Capture the cell that displays the provided text and extract its (x, y) central coordinate. 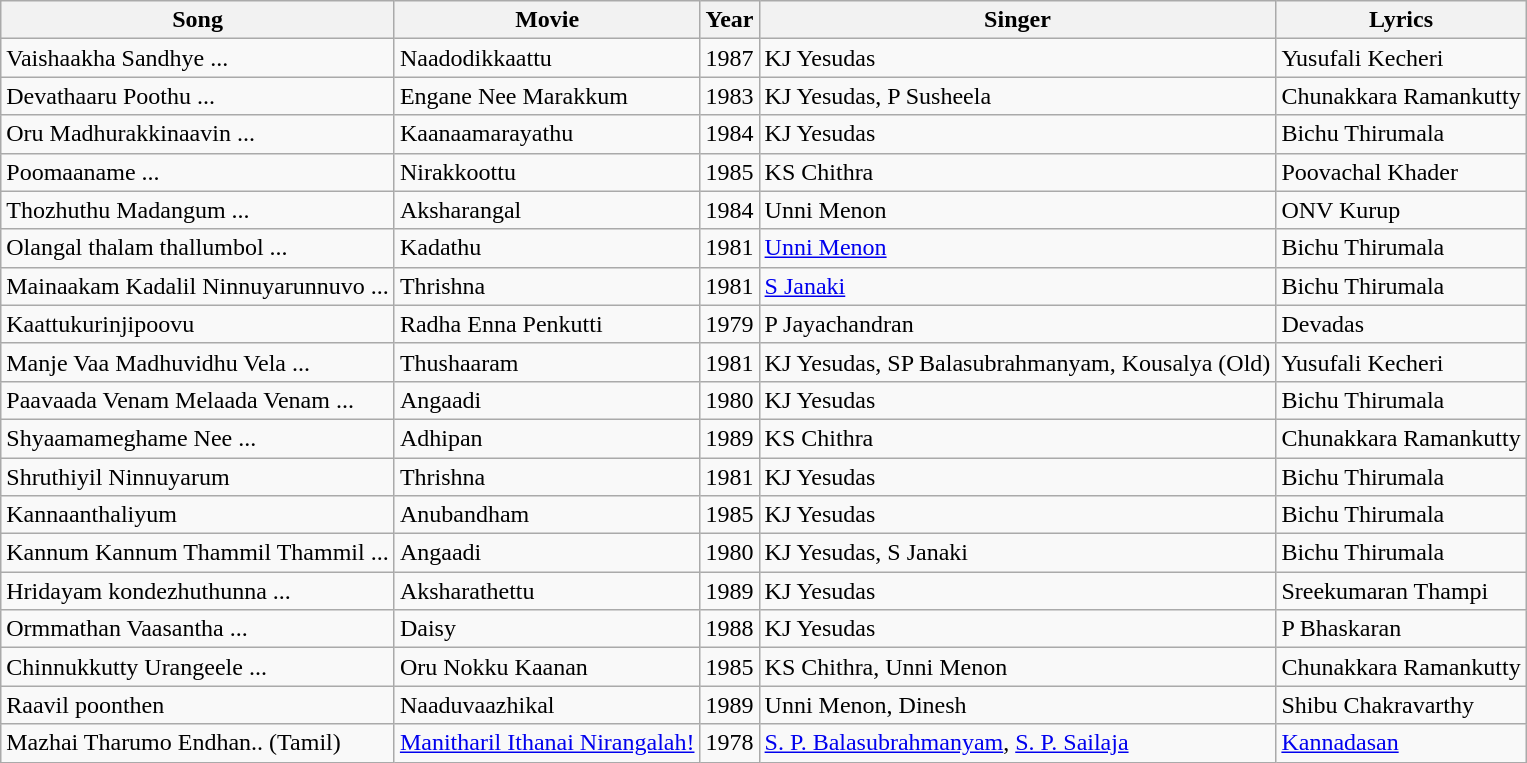
1978 (730, 743)
Poovachal Khader (1401, 172)
P Bhaskaran (1401, 629)
Engane Nee Marakkum (547, 96)
Mazhai Tharumo Endhan.. (Tamil) (198, 743)
Devathaaru Poothu ... (198, 96)
Lyrics (1401, 20)
Oru Nokku Kaanan (547, 667)
1987 (730, 58)
Adhipan (547, 438)
Manitharil Ithanai Nirangalah! (547, 743)
Naaduvaazhikal (547, 705)
P Jayachandran (1018, 324)
Shyaamameghame Nee ... (198, 438)
Kadathu (547, 248)
1988 (730, 629)
Anubandham (547, 515)
1979 (730, 324)
KJ Yesudas, P Susheela (1018, 96)
Raavil poonthen (198, 705)
KJ Yesudas, SP Balasubrahmanyam, Kousalya (Old) (1018, 362)
Aksharathettu (547, 591)
ONV Kurup (1401, 210)
Unni Menon, Dinesh (1018, 705)
Sreekumaran Thampi (1401, 591)
Oru Madhurakkinaavin ... (198, 134)
Kaanaamarayathu (547, 134)
KJ Yesudas, S Janaki (1018, 553)
Daisy (547, 629)
Shibu Chakravarthy (1401, 705)
Thushaaram (547, 362)
Movie (547, 20)
Poomaaname ... (198, 172)
Song (198, 20)
Kannaanthaliyum (198, 515)
Paavaada Venam Melaada Venam ... (198, 400)
Manje Vaa Madhuvidhu Vela ... (198, 362)
Nirakkoottu (547, 172)
S Janaki (1018, 286)
Mainaakam Kadalil Ninnuyarunnuvo ... (198, 286)
Vaishaakha Sandhye ... (198, 58)
Shruthiyil Ninnuyarum (198, 477)
Radha Enna Penkutti (547, 324)
Thozhuthu Madangum ... (198, 210)
Ormmathan Vaasantha ... (198, 629)
Devadas (1401, 324)
1983 (730, 96)
S. P. Balasubrahmanyam, S. P. Sailaja (1018, 743)
Year (730, 20)
KS Chithra, Unni Menon (1018, 667)
Kannum Kannum Thammil Thammil ... (198, 553)
Olangal thalam thallumbol ... (198, 248)
Aksharangal (547, 210)
Chinnukkutty Urangeele ... (198, 667)
Kannadasan (1401, 743)
Naadodikkaattu (547, 58)
Hridayam kondezhuthunna ... (198, 591)
Kaattukurinjipoovu (198, 324)
Singer (1018, 20)
